For the text-containing cell, return its midpoint in (x, y) coordinate format. 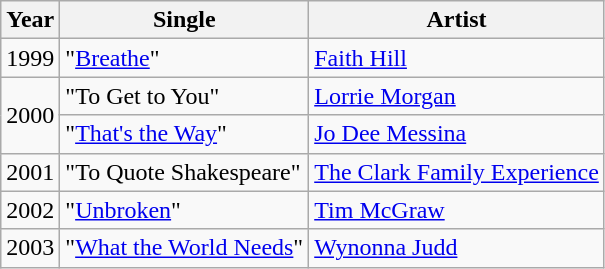
Artist (457, 20)
Jo Dee Messina (457, 134)
2002 (30, 210)
Wynonna Judd (457, 248)
"That's the Way" (184, 134)
The Clark Family Experience (457, 172)
Faith Hill (457, 58)
Tim McGraw (457, 210)
Single (184, 20)
2001 (30, 172)
Lorrie Morgan (457, 96)
2000 (30, 115)
"To Quote Shakespeare" (184, 172)
1999 (30, 58)
"What the World Needs" (184, 248)
"Unbroken" (184, 210)
Year (30, 20)
2003 (30, 248)
"Breathe" (184, 58)
"To Get to You" (184, 96)
